For the text-containing cell, return its midpoint in (x, y) coordinate format. 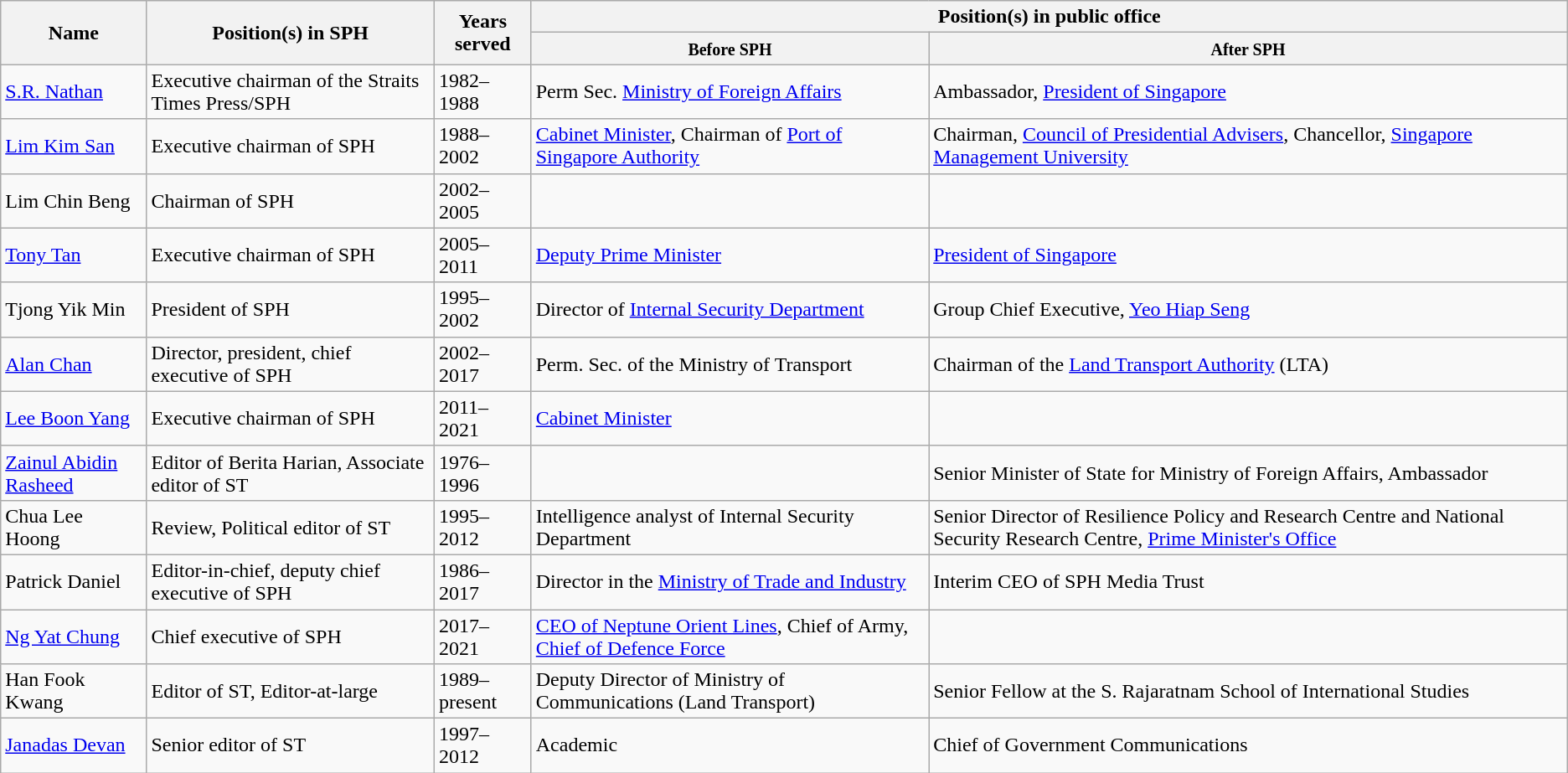
Alan Chan (74, 363)
Senior Minister of State for Ministry of Foreign Affairs, Ambassador (1248, 472)
Editor-in-chief, deputy chief executive of SPH (291, 581)
Deputy Director of Ministry of Communications (Land Transport) (730, 692)
President of Singapore (1248, 255)
2002–2005 (482, 201)
Chua Lee Hoong (74, 528)
Tony Tan (74, 255)
2017–2021 (482, 636)
Cabinet Minister (730, 419)
Position(s) in public office (1049, 17)
Han Fook Kwang (74, 692)
Name (74, 33)
Chief executive of SPH (291, 636)
After SPH (1248, 49)
1989–present (482, 692)
Review, Political editor of ST (291, 528)
Years served (482, 33)
Intelligence analyst of Internal Security Department (730, 528)
1988–2002 (482, 146)
2005–2011 (482, 255)
Position(s) in SPH (291, 33)
2002–2017 (482, 363)
CEO of Neptune Orient Lines, Chief of Army, Chief of Defence Force (730, 636)
Chairman of SPH (291, 201)
Executive chairman of the Straits Times Press/SPH (291, 92)
Janadas Devan (74, 745)
Director in the Ministry of Trade and Industry (730, 581)
1976–1996 (482, 472)
Group Chief Executive, Yeo Hiap Seng (1248, 310)
Interim CEO of SPH Media Trust (1248, 581)
Senior Director of Resilience Policy and Research Centre and National Security Research Centre, Prime Minister's Office (1248, 528)
Editor of Berita Harian, Associate editor of ST (291, 472)
Zainul Abidin Rasheed (74, 472)
1986–2017 (482, 581)
Director of Internal Security Department (730, 310)
Director, president, chief executive of SPH (291, 363)
S.R. Nathan (74, 92)
Perm. Sec. of the Ministry of Transport (730, 363)
President of SPH (291, 310)
Chairman of the Land Transport Authority (LTA) (1248, 363)
1995–2012 (482, 528)
Senior Fellow at the S. Rajaratnam School of International Studies (1248, 692)
Chief of Government Communications (1248, 745)
Chairman, Council of Presidential Advisers, Chancellor, Singapore Management University (1248, 146)
Patrick Daniel (74, 581)
Senior editor of ST (291, 745)
Tjong Yik Min (74, 310)
1995–2002 (482, 310)
Ambassador, President of Singapore (1248, 92)
Lim Kim San (74, 146)
Before SPH (730, 49)
1982–1988 (482, 92)
1997–2012 (482, 745)
Lee Boon Yang (74, 419)
Cabinet Minister, Chairman of Port of Singapore Authority (730, 146)
Editor of ST, Editor-at-large (291, 692)
Lim Chin Beng (74, 201)
2011–2021 (482, 419)
Ng Yat Chung (74, 636)
Academic (730, 745)
Deputy Prime Minister (730, 255)
Perm Sec. Ministry of Foreign Affairs (730, 92)
